Capture the cell that displays the provided text and extract its [x, y] central coordinate. 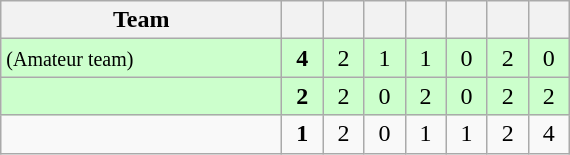
(Amateur team) [142, 58]
Team [142, 20]
